Capture the cell that displays the provided text and extract its (X, Y) central coordinate. 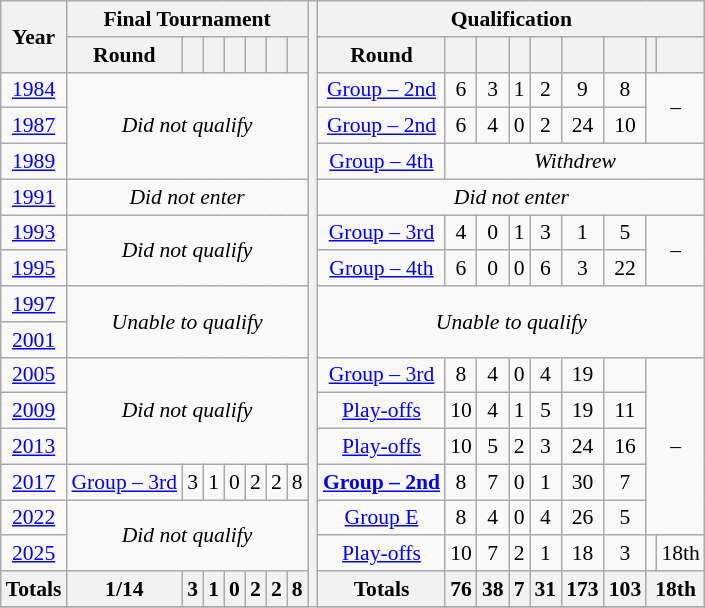
76 (461, 589)
2025 (34, 554)
1991 (34, 197)
2005 (34, 375)
1/14 (124, 589)
30 (582, 482)
Group E (382, 518)
1993 (34, 233)
Final Tournament (186, 19)
18 (582, 554)
9 (582, 90)
26 (582, 518)
Withdrew (575, 162)
173 (582, 589)
31 (546, 589)
1989 (34, 162)
22 (626, 269)
2001 (34, 340)
2013 (34, 447)
1995 (34, 269)
Qualification (512, 19)
16 (626, 447)
1997 (34, 304)
103 (626, 589)
2022 (34, 518)
2017 (34, 482)
38 (493, 589)
1984 (34, 90)
1987 (34, 126)
11 (626, 411)
2009 (34, 411)
Year (34, 36)
